For the text-containing cell, return its midpoint in (x, y) coordinate format. 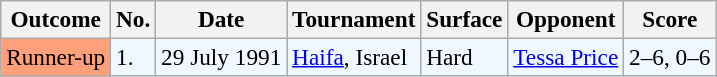
Runner-up (56, 57)
29 July 1991 (222, 57)
Hard (464, 57)
Score (670, 19)
Haifa, Israel (354, 57)
Opponent (566, 19)
No. (134, 19)
Date (222, 19)
Outcome (56, 19)
Tournament (354, 19)
Surface (464, 19)
Tessa Price (566, 57)
1. (134, 57)
2–6, 0–6 (670, 57)
